Pinpoint the cell where the given text exists, returning its [x, y] midpoint coordinate. 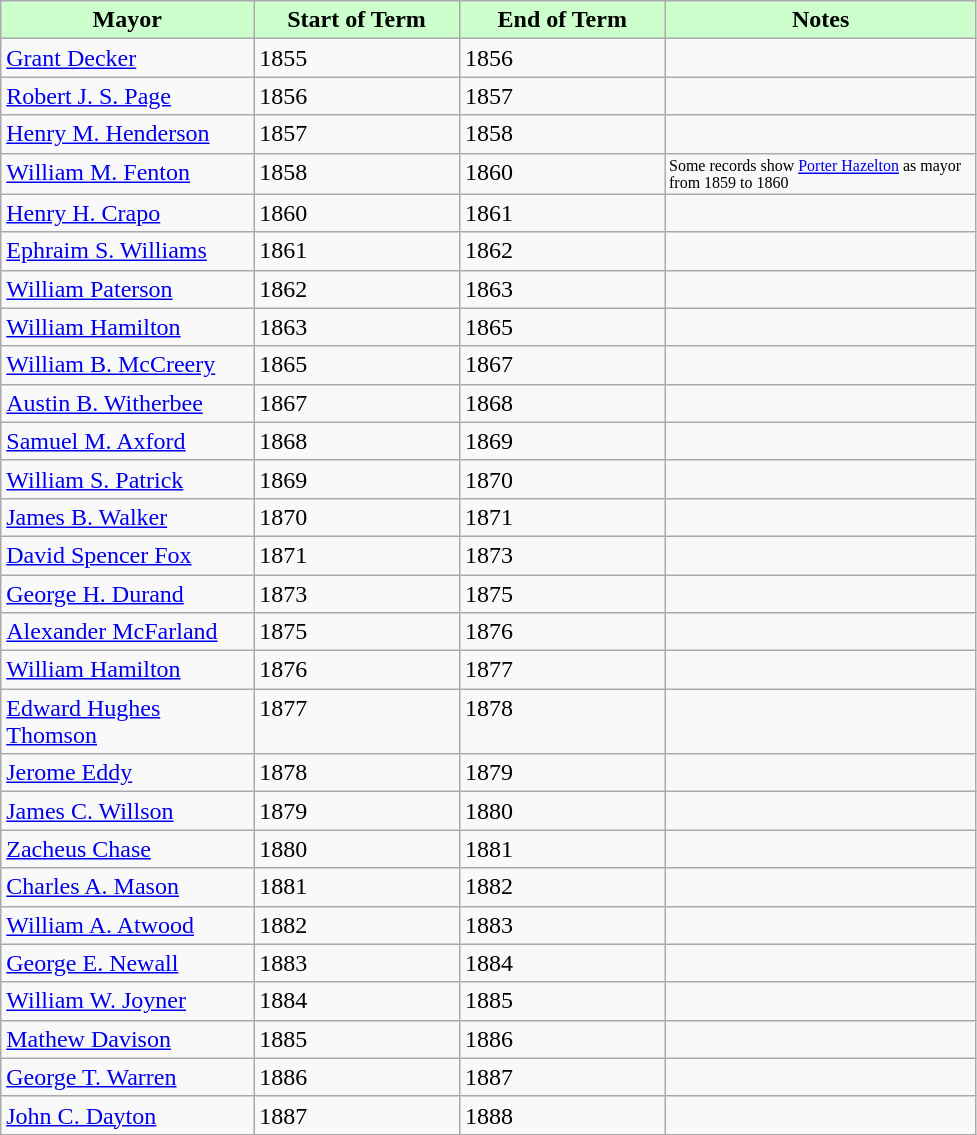
Zacheus Chase [128, 849]
James B. Walker [128, 517]
James C. Willson [128, 811]
William M. Fenton [128, 174]
Mayor [128, 20]
1888 [562, 1115]
William Paterson [128, 289]
George H. Durand [128, 593]
Samuel M. Axford [128, 441]
William S. Patrick [128, 479]
George T. Warren [128, 1077]
Some records show Porter Hazelton as mayor from 1859 to 1860 [820, 174]
Grant Decker [128, 58]
Austin B. Witherbee [128, 403]
John C. Dayton [128, 1115]
Henry H. Crapo [128, 213]
Start of Term [357, 20]
Robert J. S. Page [128, 96]
Jerome Eddy [128, 773]
Alexander McFarland [128, 632]
Ephraim S. Williams [128, 251]
Mathew Davison [128, 1039]
William B. McCreery [128, 365]
Charles A. Mason [128, 887]
Henry M. Henderson [128, 134]
David Spencer Fox [128, 555]
Edward Hughes Thomson [128, 722]
William A. Atwood [128, 925]
George E. Newall [128, 963]
William W. Joyner [128, 1001]
Notes [820, 20]
1855 [357, 58]
End of Term [562, 20]
